Capture the cell that displays the provided text and extract its [x, y] central coordinate. 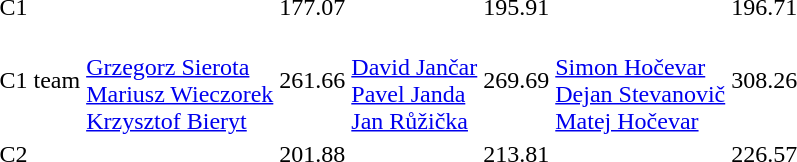
David JančarPavel JandaJan Růžička [414, 80]
261.66 [312, 80]
269.69 [516, 80]
Grzegorz SierotaMariusz WieczorekKrzysztof Bieryt [180, 80]
Simon HočevarDejan StevanovičMatej Hočevar [640, 80]
